Determine the (x, y) coordinate at the center of the cell enclosing the given text.  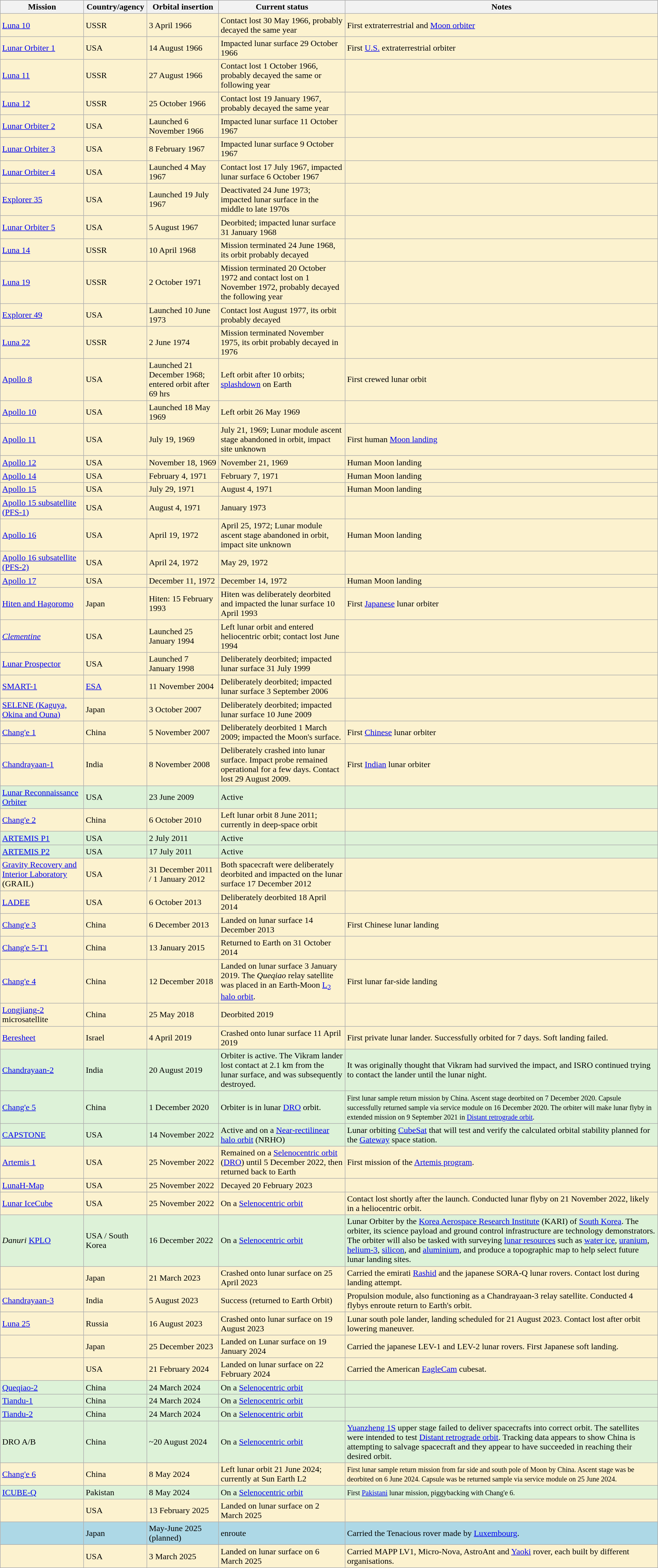
23 June 2009 (183, 797)
Active and on a Near-rectilinear halo orbit (NRHO) (282, 1135)
Chang'e 4 (42, 981)
13 January 2015 (183, 948)
Lunar Reconnaissance Orbiter (42, 797)
ESA (115, 687)
Tiandu-2 (42, 1414)
Orbital insertion (183, 7)
Tiandu-1 (42, 1401)
Chandrayaan-2 (42, 1070)
Notes (501, 7)
Lunar Prospector (42, 663)
6 October 2013 (183, 902)
Chandrayaan-1 (42, 765)
First Japanese lunar orbiter (501, 604)
Apollo 12 (42, 463)
5 August 2023 (183, 1301)
~20 August 2024 (183, 1442)
Russia (115, 1323)
Mission terminated 20 October 1972 and contact lost on 1 November 1972, probably decayed the following year (282, 282)
Lunar IceCube (42, 1204)
Hiten was deliberately deorbited and impacted the lunar surface 10 April 1993 (282, 604)
Chang'e 5-T1 (42, 948)
Crashed onto lunar surface on 19 August 2023 (282, 1323)
14 August 1966 (183, 48)
3 October 2007 (183, 709)
Apollo 16 subsatellite (PFS-2) (42, 563)
Left orbit 26 May 1969 (282, 412)
12 December 2018 (183, 981)
Impacted lunar surface 9 October 1967 (282, 149)
Success (returned to Earth Orbit) (282, 1301)
Launched 6 November 1966 (183, 126)
First Indian lunar orbiter (501, 765)
May 29, 1972 (282, 563)
Current status (282, 7)
5 August 1967 (183, 227)
Lunar orbiting CubeSat that will test and verify the calculated orbital stability planned for the Gateway space station. (501, 1135)
Left lunar orbit 8 June 2011; currently in deep-space orbit (282, 820)
December 14, 1972 (282, 581)
Lunar Orbiter 1 (42, 48)
ARTEMIS P2 (42, 852)
Chang'e 1 (42, 732)
Decayed 20 February 2023 (282, 1185)
21 March 2023 (183, 1277)
Country/agency (115, 7)
Remained on a Selenocentric orbit (DRO) until 5 December 2022, then returned back to Earth (282, 1162)
First extraterrestrial and Moon orbiter (501, 25)
Apollo 14 (42, 476)
Launched 7 January 1998 (183, 663)
11 November 2004 (183, 687)
Orbiter is active. The Vikram lander lost contact at 2.1 km from the lunar surface, and was subsequently destroyed. (282, 1070)
July 19, 1969 (183, 440)
8 February 1967 (183, 149)
Hiten: 15 February 1993 (183, 604)
2 June 1974 (183, 343)
Apollo 15 (42, 489)
Luna 25 (42, 1323)
Landed on lunar surface 14 December 2013 (282, 925)
Deliberately deorbited; impacted lunar surface 3 September 2006 (282, 687)
February 4, 1971 (183, 476)
First Chinese lunar landing (501, 925)
Left lunar orbit and entered heliocentric orbit; contact lost June 1994 (282, 636)
Contact lost 30 May 1966, probably decayed the same year (282, 25)
Mission terminated November 1975, its orbit probably decayed in 1976 (282, 343)
Propulsion module, also functioning as a Chandrayaan-3 relay satellite. Conducted 4 flybys enroute return to Earth's orbit. (501, 1301)
enroute (282, 1534)
First private lunar lander. Successfully orbited for 7 days. Soft landing failed. (501, 1038)
Apollo 11 (42, 440)
Apollo 16 (42, 535)
December 11, 1972 (183, 581)
Hiten and Hagoromo (42, 604)
It was originally thought that Vikram had survived the impact, and ISRO continued trying to contact the lander until the lunar night. (501, 1070)
Deorbited; impacted lunar surface 31 January 1968 (282, 227)
Luna 22 (42, 343)
Contact lost 19 January 1967, probably decayed the same year (282, 103)
14 November 2022 (183, 1135)
Deliberately deorbited 1 March 2009; impacted the Moon's surface. (282, 732)
Mission terminated 24 June 1968, its orbit probably decayed (282, 250)
November 18, 1969 (183, 463)
Both spacecraft were deliberately deorbited and impacted on the lunar surface 17 December 2012 (282, 874)
Launched 4 May 1967 (183, 172)
25 October 1966 (183, 103)
1 December 2020 (183, 1107)
Chang'e 2 (42, 820)
Lunar south pole lander, landing scheduled for 21 August 2023. Contact lost after orbit lowering maneuver. (501, 1323)
First lunar far-side landing (501, 981)
LunaH-Map (42, 1185)
First crewed lunar orbit (501, 380)
Queqiao-2 (42, 1387)
Launched 25 January 1994 (183, 636)
Chandrayaan-3 (42, 1301)
Launched 18 May 1969 (183, 412)
Luna 19 (42, 282)
First mission of the Artemis program. (501, 1162)
Apollo 10 (42, 412)
16 August 2023 (183, 1323)
31 December 2011 / 1 January 2012 (183, 874)
Orbiter is in lunar DRO orbit. (282, 1107)
3 March 2025 (183, 1556)
Carried the American EagleCam cubesat. (501, 1369)
CAPSTONE (42, 1135)
Chang'e 6 (42, 1474)
April 25, 1972; Lunar module ascent stage abandoned in orbit, impact site unknown (282, 535)
Carried the emirati Rashid and the japanese SORA-Q lunar rovers. Contact lost during landing attempt. (501, 1277)
17 July 2011 (183, 852)
Landed on lunar surface 3 January 2019. The Queqiao relay satellite was placed in an Earth-Moon L2 halo orbit. (282, 981)
May-June 2025 (planned) (183, 1534)
Lunar Orbiter 5 (42, 227)
April 24, 1972 (183, 563)
July 21, 1969; Lunar module ascent stage abandoned in orbit, impact site unknown (282, 440)
DRO A/B (42, 1442)
Apollo 15 subsatellite (PFS-1) (42, 507)
Luna 11 (42, 76)
Gravity Recovery and Interior Laboratory (GRAIL) (42, 874)
2 July 2011 (183, 838)
4 April 2019 (183, 1038)
8 November 2008 (183, 765)
16 December 2022 (183, 1241)
25 December 2023 (183, 1346)
13 February 2025 (183, 1510)
6 October 2010 (183, 820)
Left orbit after 10 orbits; splashdown on Earth (282, 380)
Artemis 1 (42, 1162)
Chang'e 5 (42, 1107)
Luna 12 (42, 103)
21 February 2024 (183, 1369)
Left lunar orbit 21 June 2024; currently at Sun Earth L2 (282, 1474)
Deliberately deorbited; impacted lunar surface 10 June 2009 (282, 709)
SMART-1 (42, 687)
February 7, 1971 (282, 476)
January 1973 (282, 507)
Launched 19 July 1967 (183, 199)
2 October 1971 (183, 282)
Carried the japanese LEV-1 and LEV-2 lunar rovers. First Japanese soft landing. (501, 1346)
Deliberately deorbited 18 April 2014 (282, 902)
Explorer 49 (42, 314)
Deactivated 24 June 1973; impacted lunar surface in the middle to late 1970s (282, 199)
Contact lost August 1977, its orbit probably decayed (282, 314)
Returned to Earth on 31 October 2014 (282, 948)
Apollo 17 (42, 581)
Contact lost 1 October 1966, probably decayed the same or following year (282, 76)
Crashed onto lunar surface on 25 April 2023 (282, 1277)
Deliberately deorbited; impacted lunar surface 31 July 1999 (282, 663)
Impacted lunar surface 29 October 1966 (282, 48)
First Pakistani lunar mission, piggybacking with Chang'e 6. (501, 1492)
First human Moon landing (501, 440)
First U.S. extraterrestrial orbiter (501, 48)
6 December 2013 (183, 925)
ARTEMIS P1 (42, 838)
Landed on lunar surface on 6 March 2025 (282, 1556)
Israel (115, 1038)
April 19, 1972 (183, 535)
Contact lost shortly after the launch. Conducted lunar flyby on 21 November 2022, likely in a heliocentric orbit. (501, 1204)
20 August 2019 (183, 1070)
First Chinese lunar orbiter (501, 732)
10 April 1968 (183, 250)
Impacted lunar surface 11 October 1967 (282, 126)
Mission (42, 7)
27 August 1966 (183, 76)
Beresheet (42, 1038)
Luna 14 (42, 250)
Pakistan (115, 1492)
USA / South Korea (115, 1241)
Crashed onto lunar surface 11 April 2019 (282, 1038)
Deorbited 2019 (282, 1015)
Lunar Orbiter 2 (42, 126)
Luna 10 (42, 25)
Longjiang-2 microsatellite (42, 1015)
July 29, 1971 (183, 489)
Contact lost 17 July 1967, impacted lunar surface 6 October 1967 (282, 172)
Clementine (42, 636)
LADEE (42, 902)
SELENE (Kaguya, Okina and Ouna) (42, 709)
3 April 1966 (183, 25)
Chang'e 3 (42, 925)
Lunar Orbiter 4 (42, 172)
Apollo 8 (42, 380)
Launched 10 June 1973 (183, 314)
Carried the Tenacious rover made by Luxembourg. (501, 1534)
Landed on lunar surface on 22 February 2024 (282, 1369)
5 November 2007 (183, 732)
Danuri KPLO (42, 1241)
Landed on lunar surface on 2 March 2025 (282, 1510)
25 May 2018 (183, 1015)
Explorer 35 (42, 199)
Carried MAPP LV1, Micro-Nova, AstroAnt and Yaoki rover, each built by different organisations. (501, 1556)
ICUBE-Q (42, 1492)
Deliberately crashed into lunar surface. Impact probe remained operational for a few days. Contact lost 29 August 2009. (282, 765)
Landed on Lunar surface on 19 January 2024 (282, 1346)
Lunar Orbiter 3 (42, 149)
Launched 21 December 1968; entered orbit after 69 hrs (183, 380)
November 21, 1969 (282, 463)
